For the text-containing cell, return its midpoint in [X, Y] coordinate format. 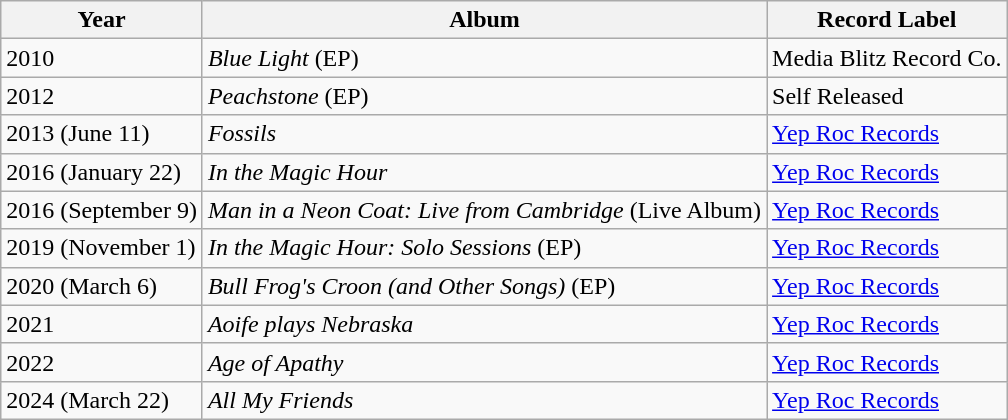
Self Released [887, 96]
In the Magic Hour: Solo Sessions (EP) [484, 248]
Year [102, 20]
2024 (March 22) [102, 400]
In the Magic Hour [484, 172]
2013 (June 11) [102, 134]
Bull Frog's Croon (and Other Songs) (EP) [484, 286]
All My Friends [484, 400]
2016 (September 9) [102, 210]
2012 [102, 96]
2016 (January 22) [102, 172]
Fossils [484, 134]
2010 [102, 58]
Media Blitz Record Co. [887, 58]
Record Label [887, 20]
2021 [102, 324]
Album [484, 20]
Blue Light (EP) [484, 58]
Age of Apathy [484, 362]
Peachstone (EP) [484, 96]
Man in a Neon Coat: Live from Cambridge (Live Album) [484, 210]
2019 (November 1) [102, 248]
2022 [102, 362]
2020 (March 6) [102, 286]
Aoife plays Nebraska [484, 324]
